Extract the [x, y] coordinate from the center of the cell holding the provided text.  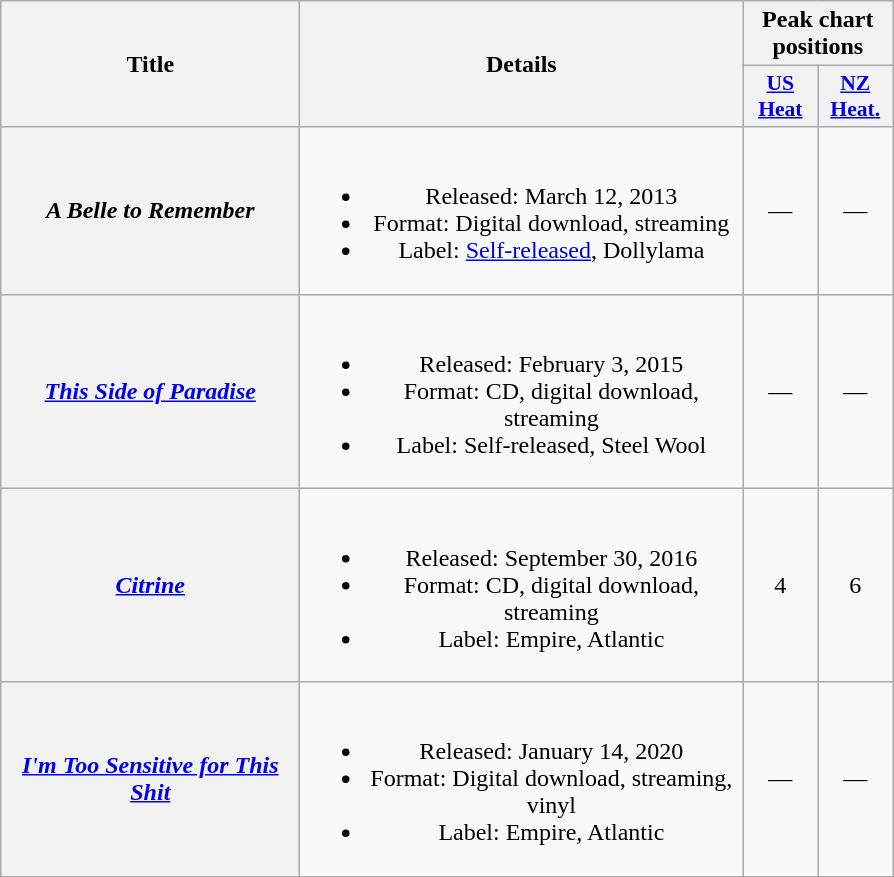
4 [780, 585]
This Side of Paradise [150, 391]
Peak chart positions [818, 34]
Released: September 30, 2016Format: CD, digital download, streamingLabel: Empire, Atlantic [522, 585]
Released: January 14, 2020Format: Digital download, streaming, vinylLabel: Empire, Atlantic [522, 779]
6 [856, 585]
A Belle to Remember [150, 210]
Released: February 3, 2015Format: CD, digital download, streamingLabel: Self-released, Steel Wool [522, 391]
NZHeat. [856, 96]
Details [522, 64]
Released: March 12, 2013Format: Digital download, streamingLabel: Self-released, Dollylama [522, 210]
USHeat [780, 96]
I'm Too Sensitive for This Shit [150, 779]
Citrine [150, 585]
Title [150, 64]
